Detect which cell encompasses the target text, then output its [X, Y] center coordinate. 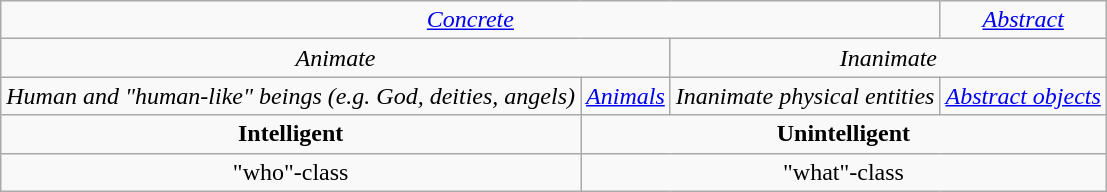
Abstract [1023, 20]
Human and "human-like" beings (e.g. God, deities, angels) [291, 96]
Abstract objects [1023, 96]
Animals [626, 96]
Inanimate physical entities [805, 96]
Concrete [470, 20]
"what"-class [844, 172]
Inanimate [888, 58]
Unintelligent [844, 134]
"who"-class [291, 172]
Animate [336, 58]
Intelligent [291, 134]
